For the text-containing cell, return its midpoint in (x, y) coordinate format. 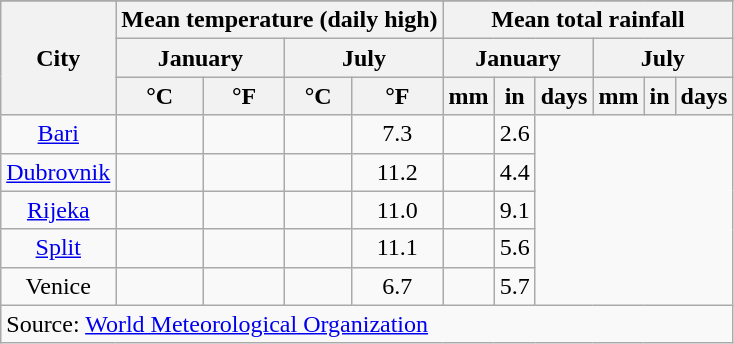
Mean total rainfall (588, 20)
7.3 (398, 134)
Rijeka (58, 210)
5.6 (514, 248)
Split (58, 248)
Venice (58, 286)
4.4 (514, 172)
11.2 (398, 172)
Dubrovnik (58, 172)
2.6 (514, 134)
Source: World Meteorological Organization (367, 324)
City (58, 58)
11.1 (398, 248)
Mean temperature (daily high) (280, 20)
5.7 (514, 286)
6.7 (398, 286)
9.1 (514, 210)
11.0 (398, 210)
Bari (58, 134)
